For the text-containing cell, return its midpoint in (x, y) coordinate format. 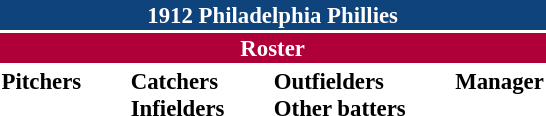
Roster (272, 48)
1912 Philadelphia Phillies (272, 15)
